Search for the cell housing the specified text and yield its [X, Y] center coordinate. 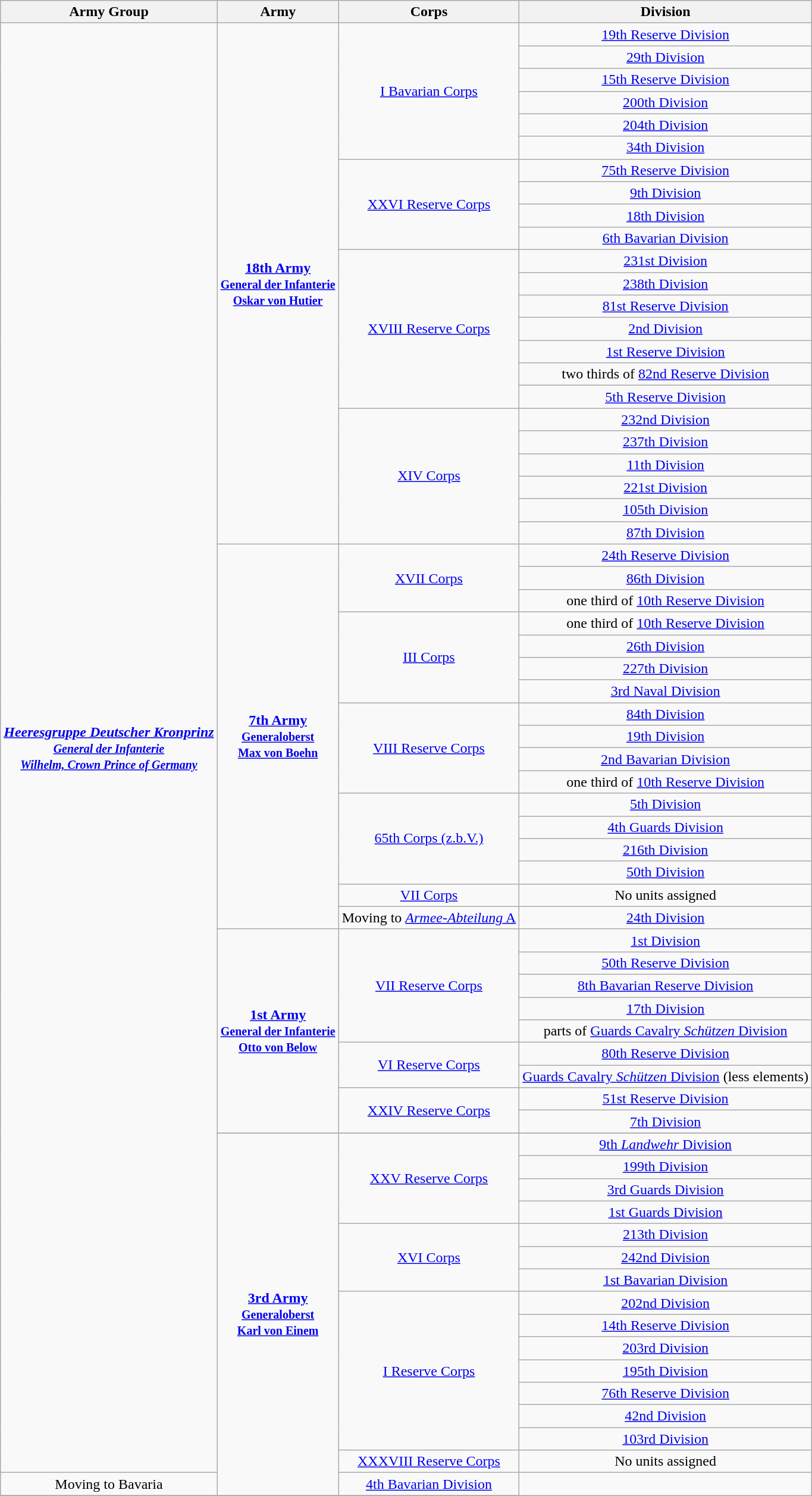
34th Division [666, 148]
VII Reserve Corps [429, 985]
86th Division [666, 578]
5th Division [666, 805]
204th Division [666, 125]
18th ArmyGeneral der InfanterieOskar von Hutier [278, 283]
2nd Division [666, 329]
3rd ArmyGeneraloberstKarl von Einem [278, 1314]
203rd Division [666, 1348]
3rd Guards Division [666, 1190]
26th Division [666, 646]
two thirds of 82nd Reserve Division [666, 374]
87th Division [666, 533]
6th Bavarian Division [666, 238]
1st Division [666, 940]
19th Division [666, 737]
1st Bavarian Division [666, 1280]
24th Reserve Division [666, 555]
Moving to Armee-Abteilung A [429, 918]
I Reserve Corps [429, 1370]
18th Division [666, 215]
I Bavarian Corps [429, 91]
Heeresgruppe Deutscher KronprinzGeneral der InfanterieWilhelm, Crown Prince of Germany [109, 748]
227th Division [666, 669]
242nd Division [666, 1257]
1st Reserve Division [666, 352]
9th Landwehr Division [666, 1144]
232nd Division [666, 420]
238th Division [666, 284]
4th Guards Division [666, 827]
237th Division [666, 442]
III Corps [429, 657]
7th Division [666, 1122]
42nd Division [666, 1416]
XXXVIII Reserve Corps [429, 1461]
195th Division [666, 1370]
5th Reserve Division [666, 397]
Army Group [109, 12]
76th Reserve Division [666, 1394]
51st Reserve Division [666, 1099]
XVIII Reserve Corps [429, 328]
9th Division [666, 193]
50th Reserve Division [666, 963]
7th ArmyGeneraloberstMax von Boehn [278, 737]
103rd Division [666, 1439]
XIV Corps [429, 476]
11th Division [666, 465]
29th Division [666, 57]
XXVI Reserve Corps [429, 204]
231st Division [666, 261]
XXV Reserve Corps [429, 1178]
50th Division [666, 872]
213th Division [666, 1235]
XVII Corps [429, 578]
1st Guards Division [666, 1212]
80th Reserve Division [666, 1054]
199th Division [666, 1167]
Moving to Bavaria [109, 1484]
65th Corps (z.b.V.) [429, 838]
Division [666, 12]
75th Reserve Division [666, 170]
221st Division [666, 487]
XXIV Reserve Corps [429, 1110]
105th Division [666, 510]
Corps [429, 12]
parts of Guards Cavalry Schützen Division [666, 1031]
3rd Naval Division [666, 691]
XVI Corps [429, 1257]
24th Division [666, 918]
Guards Cavalry Schützen Division (less elements) [666, 1076]
19th Reserve Division [666, 35]
4th Bavarian Division [429, 1484]
VIII Reserve Corps [429, 748]
216th Division [666, 850]
14th Reserve Division [666, 1325]
2nd Bavarian Division [666, 759]
15th Reserve Division [666, 80]
81st Reserve Division [666, 306]
84th Division [666, 714]
Army [278, 12]
202nd Division [666, 1303]
VII Corps [429, 895]
8th Bavarian Reserve Division [666, 985]
17th Division [666, 1009]
1st ArmyGeneral der InfanterieOtto von Below [278, 1031]
VI Reserve Corps [429, 1065]
200th Division [666, 102]
